Return (x, y) of the center of cell containing provided text 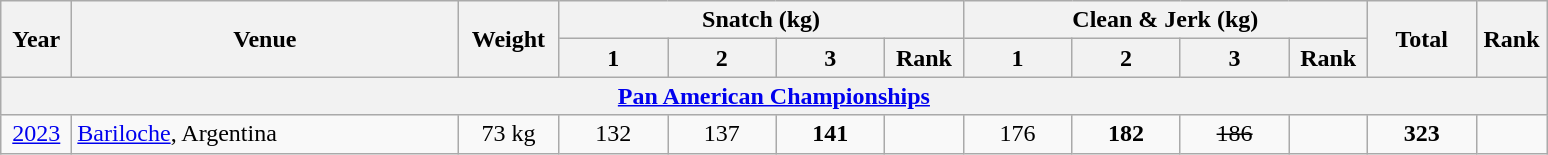
141 (830, 134)
137 (722, 134)
Pan American Championships (774, 96)
323 (1422, 134)
Venue (265, 39)
Year (36, 39)
2023 (36, 134)
182 (1126, 134)
Bariloche, Argentina (265, 134)
Clean & Jerk (kg) (1165, 20)
Snatch (kg) (761, 20)
176 (1018, 134)
Weight (508, 39)
73 kg (508, 134)
186 (1234, 134)
132 (614, 134)
Total (1422, 39)
